Provide the [x, y] coordinate of the cell's center where the given text is located.  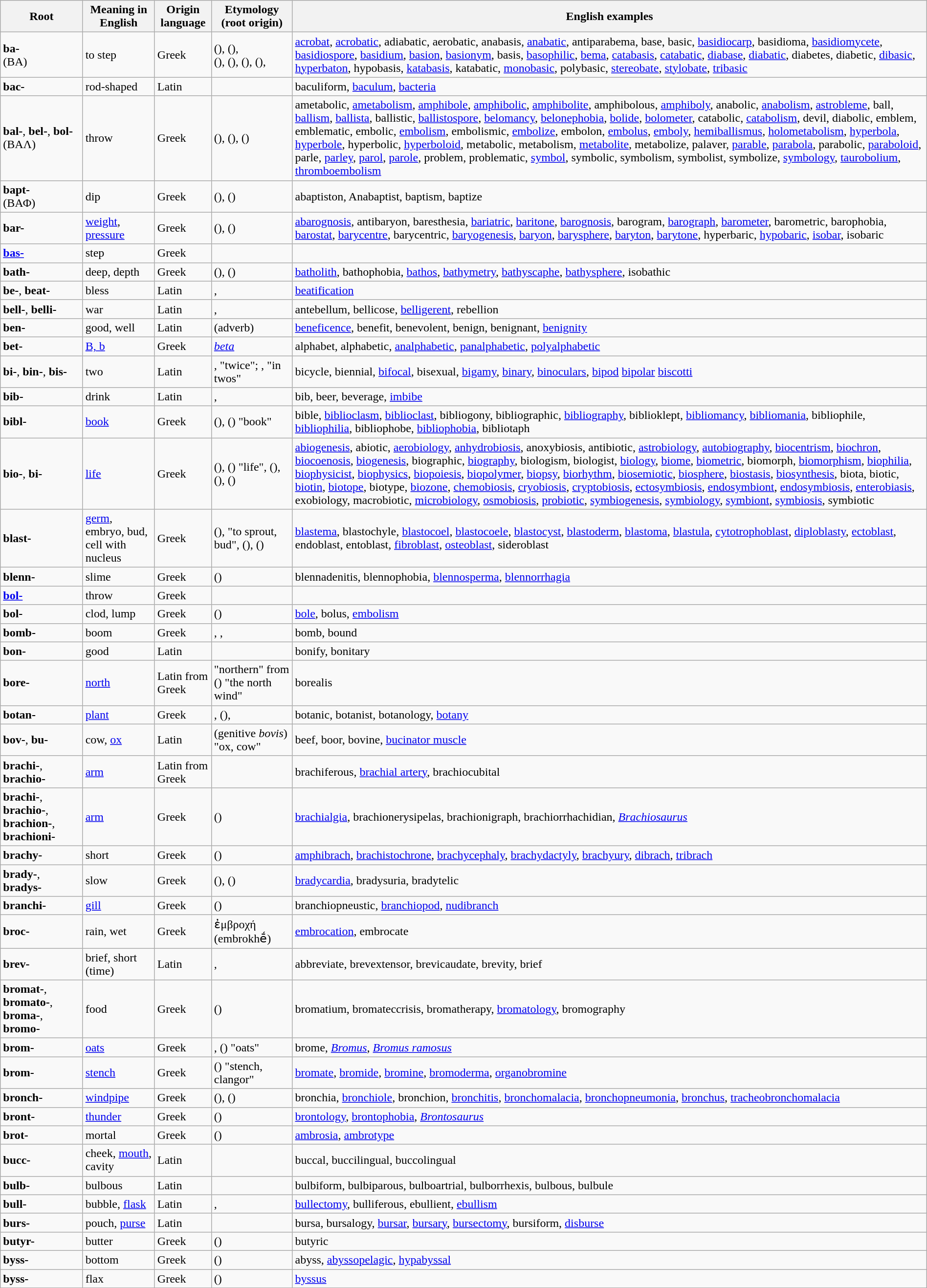
bromate, bromide, bromine, bromoderma, organobromine [609, 1072]
to step [118, 55]
Root [42, 17]
bib, beer, beverage, imbibe [609, 397]
batholith, bathophobia, bathos, bathymetry, bathyscaphe, bathysphere, isobathic [609, 272]
ba-(ΒΑ) [42, 55]
brot- [42, 1135]
short [118, 855]
food [118, 1009]
cow, ox [118, 740]
blenn- [42, 577]
blennadenitis, blennophobia, blennosperma, blennorrhagia [609, 577]
, , [252, 633]
brady-, bradys- [42, 880]
brachi-, brachio-, brachion-, brachioni- [42, 816]
() "stench, clangor" [252, 1072]
abbreviate, brevextensor, brevicaudate, brevity, brief [609, 964]
bucc- [42, 1160]
ambrosia, ambrotype [609, 1135]
bromatium, bromateccrisis, bromatherapy, bromatology, bromography [609, 1009]
bront- [42, 1116]
bonify, bonitary [609, 651]
butter [118, 1241]
, "twice"; , "in twos" [252, 371]
botanic, botanist, botanology, botany [609, 715]
slow [118, 880]
brief, short (time) [118, 964]
blast- [42, 539]
(genitive bovis) "ox, cow" [252, 740]
plant [118, 715]
clod, lump [118, 614]
brachiferous, brachial artery, brachiocubital [609, 771]
bell-, belli- [42, 309]
boom [118, 633]
buccal, buccilingual, buccolingual [609, 1160]
botan- [42, 715]
good, well [118, 327]
bronch- [42, 1098]
deep, depth [118, 272]
bulb- [42, 1185]
B, b [118, 346]
slime [118, 577]
"northern" from () "the north wind" [252, 683]
ἐμβροχή (embrokhḗ) [252, 932]
antebellum, bellicose, belligerent, rebellion [609, 309]
(), () "life", (), (), () [252, 474]
branchiopneustic, branchiopod, nudibranch [609, 906]
war [118, 309]
(), () "book" [252, 422]
bi-, bin-, bis- [42, 371]
rain, wet [118, 932]
two [118, 371]
stench [118, 1072]
bib- [42, 397]
bet- [42, 346]
flax [118, 1278]
butyr- [42, 1241]
brome, Bromus, Bromus ramosus [609, 1048]
bromat-, bromato-, broma-, bromo- [42, 1009]
step [118, 253]
dip [118, 196]
Meaning in English [118, 17]
bull- [42, 1204]
bomb- [42, 633]
bole, bolus, embolism [609, 614]
alphabet, alphabetic, analphabetic, panalphabetic, polyalphabetic [609, 346]
burs- [42, 1223]
(), "to sprout, bud", (), () [252, 539]
, (), [252, 715]
bath- [42, 272]
bottom [118, 1260]
baculiform, baculum, bacteria [609, 87]
north [118, 683]
bullectomy, bulliferous, ebullient, ebullism [609, 1204]
brontology, brontophobia, Brontosaurus [609, 1116]
bless [118, 290]
brachi-, brachio- [42, 771]
embrocation, embrocate [609, 932]
bon- [42, 651]
bronchia, bronchiole, bronchion, bronchitis, bronchomalacia, bronchopneumonia, bronchus, tracheobronchomalacia [609, 1098]
brev- [42, 964]
bomb, bound [609, 633]
bov-, bu- [42, 740]
borealis [609, 683]
bapt-(ΒΑΦ) [42, 196]
drink [118, 397]
bac- [42, 87]
Etymology (root origin) [252, 17]
broc- [42, 932]
bicycle, biennial, bifocal, bisexual, bigamy, binary, binoculars, bipod bipolar biscotti [609, 371]
abaptiston, Anabaptist, baptism, baptize [609, 196]
bursa, bursalogy, bursar, bursary, bursectomy, bursiform, disburse [609, 1223]
mortal [118, 1135]
bubble, flask [118, 1204]
ben- [42, 327]
branchi- [42, 906]
bibl- [42, 422]
good [118, 651]
bal-, bel-, bol-(ΒΑΛ) [42, 138]
(), (), (), (), (), (), [252, 55]
germ, embryo, bud, cell with nucleus [118, 539]
book [118, 422]
bas- [42, 253]
English examples [609, 17]
bulbiform, bulbiparous, bulboartrial, bulborrhexis, bulbous, bulbule [609, 1185]
brachialgia, brachionerysipelas, brachionigraph, brachiorrhachidian, Brachiosaurus [609, 816]
Origin language [183, 17]
bio-, bi- [42, 474]
byssus [609, 1278]
amphibrach, brachistochrone, brachycephaly, brachydactyly, brachyury, dibrach, tribrach [609, 855]
beta [252, 346]
(adverb) [252, 327]
beneficence, benefit, benevolent, benign, benignant, benignity [609, 327]
abyss, abyssopelagic, hypabyssal [609, 1260]
brachy- [42, 855]
rod-shaped [118, 87]
bore- [42, 683]
(), (), () [252, 138]
windpipe [118, 1098]
, () "oats" [252, 1048]
thunder [118, 1116]
bar- [42, 228]
oats [118, 1048]
be-, beat- [42, 290]
beatification [609, 290]
weight, pressure [118, 228]
butyric [609, 1241]
cheek, mouth, cavity [118, 1160]
bulbous [118, 1185]
life [118, 474]
gill [118, 906]
beef, boor, bovine, bucinator muscle [609, 740]
pouch, purse [118, 1223]
bradycardia, bradysuria, bradytelic [609, 880]
